Provide the [X, Y] coordinate of the cell's center where the given text is located.  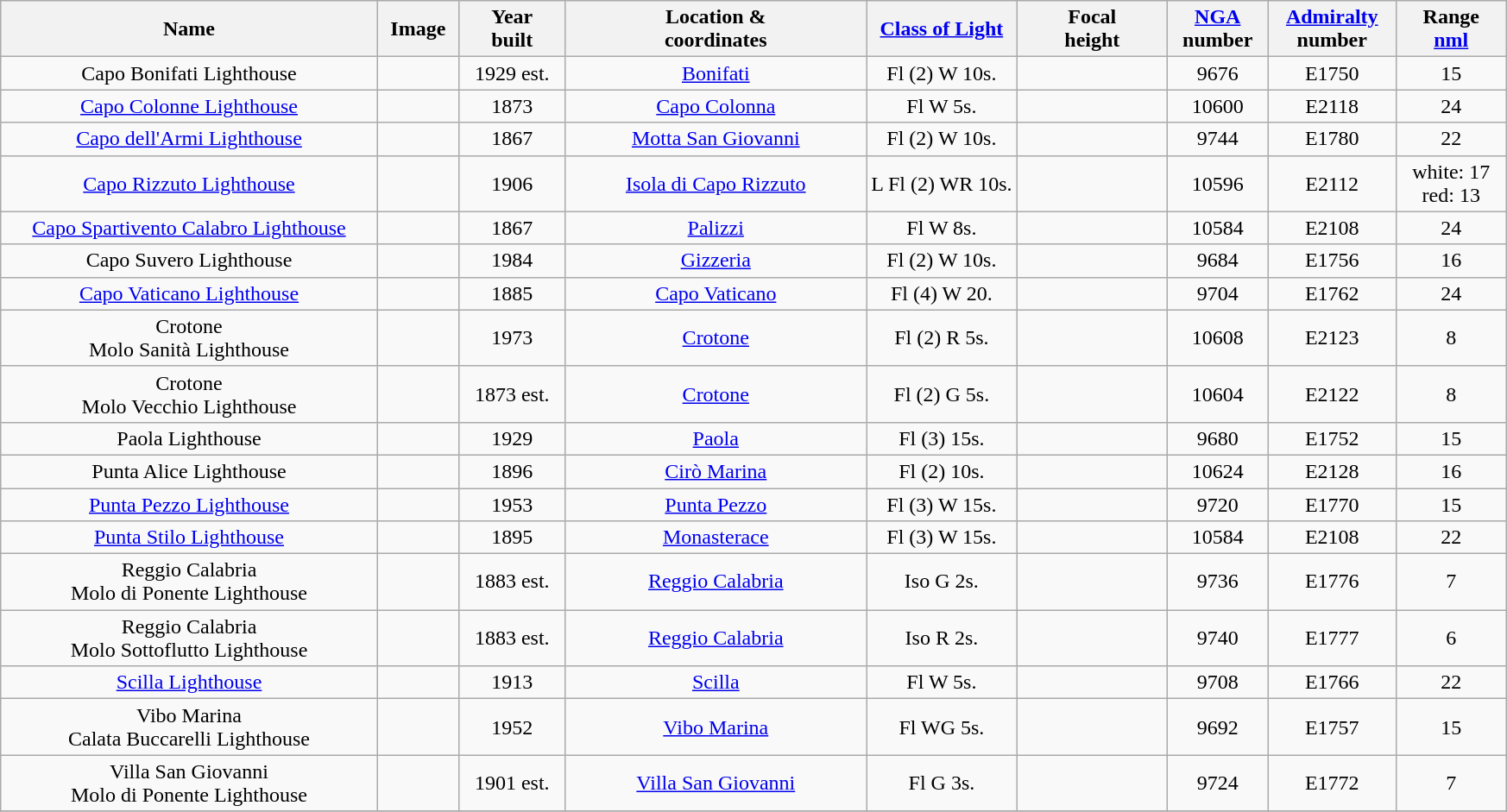
Punta Pezzo [716, 505]
E1776 [1332, 582]
1895 [513, 538]
Fl (2) R 5s. [942, 338]
Scilla Lighthouse [189, 683]
10624 [1217, 471]
Villa San GiovanniMolo di Ponente Lighthouse [189, 784]
Capo Rizzuto Lighthouse [189, 183]
Iso R 2s. [942, 639]
Villa San Giovanni [716, 784]
Paola [716, 438]
L Fl (2) WR 10s. [942, 183]
1913 [513, 683]
Image [418, 29]
9740 [1217, 639]
E1772 [1332, 784]
9692 [1217, 727]
E2122 [1332, 393]
E1757 [1332, 727]
Isola di Capo Rizzuto [716, 183]
10600 [1217, 106]
9724 [1217, 784]
Crotone Molo Sanità Lighthouse [189, 338]
1929 [513, 438]
Fl (3) 15s. [942, 438]
9720 [1217, 505]
E1750 [1332, 73]
1929 est. [513, 73]
Class of Light [942, 29]
E1766 [1332, 683]
9736 [1217, 582]
E2123 [1332, 338]
1896 [513, 471]
E1777 [1332, 639]
Rangenml [1451, 29]
E2112 [1332, 183]
9704 [1217, 293]
Fl WG 5s. [942, 727]
white: 17red: 13 [1451, 183]
Capo Vaticano Lighthouse [189, 293]
Yearbuilt [513, 29]
Fl G 3s. [942, 784]
Paola Lighthouse [189, 438]
NGAnumber [1217, 29]
9684 [1217, 261]
1873 est. [513, 393]
Capo dell'Armi Lighthouse [189, 139]
1973 [513, 338]
E2118 [1332, 106]
Name [189, 29]
Vibo MarinaCalata Buccarelli Lighthouse [189, 727]
Capo Vaticano [716, 293]
Fl (2) 10s. [942, 471]
1953 [513, 505]
Palizzi [716, 228]
6 [1451, 639]
Capo Suvero Lighthouse [189, 261]
E1762 [1332, 293]
Crotone Molo Vecchio Lighthouse [189, 393]
10608 [1217, 338]
9708 [1217, 683]
Reggio CalabriaMolo Sottoflutto Lighthouse [189, 639]
Punta Pezzo Lighthouse [189, 505]
Fl (4) W 20. [942, 293]
E1752 [1332, 438]
Punta Alice Lighthouse [189, 471]
1952 [513, 727]
Motta San Giovanni [716, 139]
10604 [1217, 393]
Capo Colonne Lighthouse [189, 106]
Admiraltynumber [1332, 29]
9680 [1217, 438]
9676 [1217, 73]
1984 [513, 261]
Vibo Marina [716, 727]
Fl (2) G 5s. [942, 393]
E1770 [1332, 505]
Focalheight [1092, 29]
Punta Stilo Lighthouse [189, 538]
1873 [513, 106]
Location & coordinates [716, 29]
Gizzeria [716, 261]
E2128 [1332, 471]
10596 [1217, 183]
Cirò Marina [716, 471]
E1780 [1332, 139]
Fl W 8s. [942, 228]
1906 [513, 183]
Capo Bonifati Lighthouse [189, 73]
Monasterace [716, 538]
Iso G 2s. [942, 582]
Capo Spartivento Calabro Lighthouse [189, 228]
Reggio CalabriaMolo di Ponente Lighthouse [189, 582]
Scilla [716, 683]
E1756 [1332, 261]
1901 est. [513, 784]
9744 [1217, 139]
Capo Colonna [716, 106]
1885 [513, 293]
Bonifati [716, 73]
